Detect which cell encompasses the target text, then output its [X, Y] center coordinate. 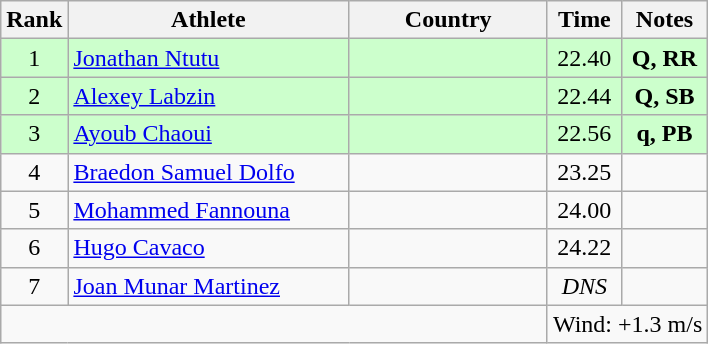
Ayoub Chaoui [208, 134]
Q, SB [664, 96]
23.25 [584, 172]
3 [34, 134]
22.44 [584, 96]
24.00 [584, 210]
22.40 [584, 58]
Athlete [208, 20]
Notes [664, 20]
Alexey Labzin [208, 96]
Mohammed Fannouna [208, 210]
Braedon Samuel Dolfo [208, 172]
1 [34, 58]
Joan Munar Martinez [208, 286]
24.22 [584, 248]
Time [584, 20]
Wind: +1.3 m/s [627, 324]
Jonathan Ntutu [208, 58]
DNS [584, 286]
Country [448, 20]
Rank [34, 20]
q, PB [664, 134]
22.56 [584, 134]
Hugo Cavaco [208, 248]
4 [34, 172]
Q, RR [664, 58]
6 [34, 248]
7 [34, 286]
5 [34, 210]
2 [34, 96]
